Search for the cell housing the specified text and yield its (X, Y) center coordinate. 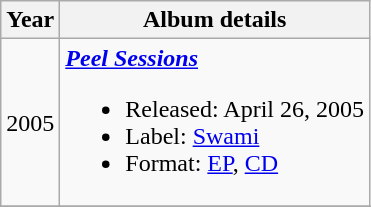
Year (30, 20)
Peel SessionsReleased: April 26, 2005Label: SwamiFormat: EP, CD (215, 122)
2005 (30, 122)
Album details (215, 20)
